Identify which cell holds the provided text, then report its (X, Y) central coordinate. 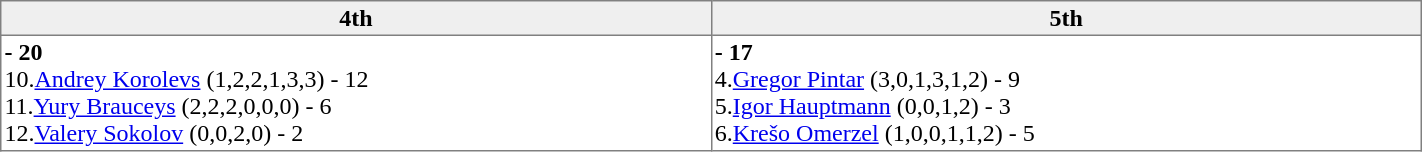
- 2010.Andrey Korolevs (1,2,2,1,3,3) - 1211.Yury Brauceys (2,2,2,0,0,0) - 612.Valery Sokolov (0,0,2,0) - 2 (356, 93)
4th (356, 18)
5th (1066, 18)
- 174.Gregor Pintar (3,0,1,3,1,2) - 95.Igor Hauptmann (0,0,1,2) - 36.Krešo Omerzel (1,0,0,1,1,2) - 5 (1066, 93)
